Detect which cell encompasses the target text, then output its (x, y) center coordinate. 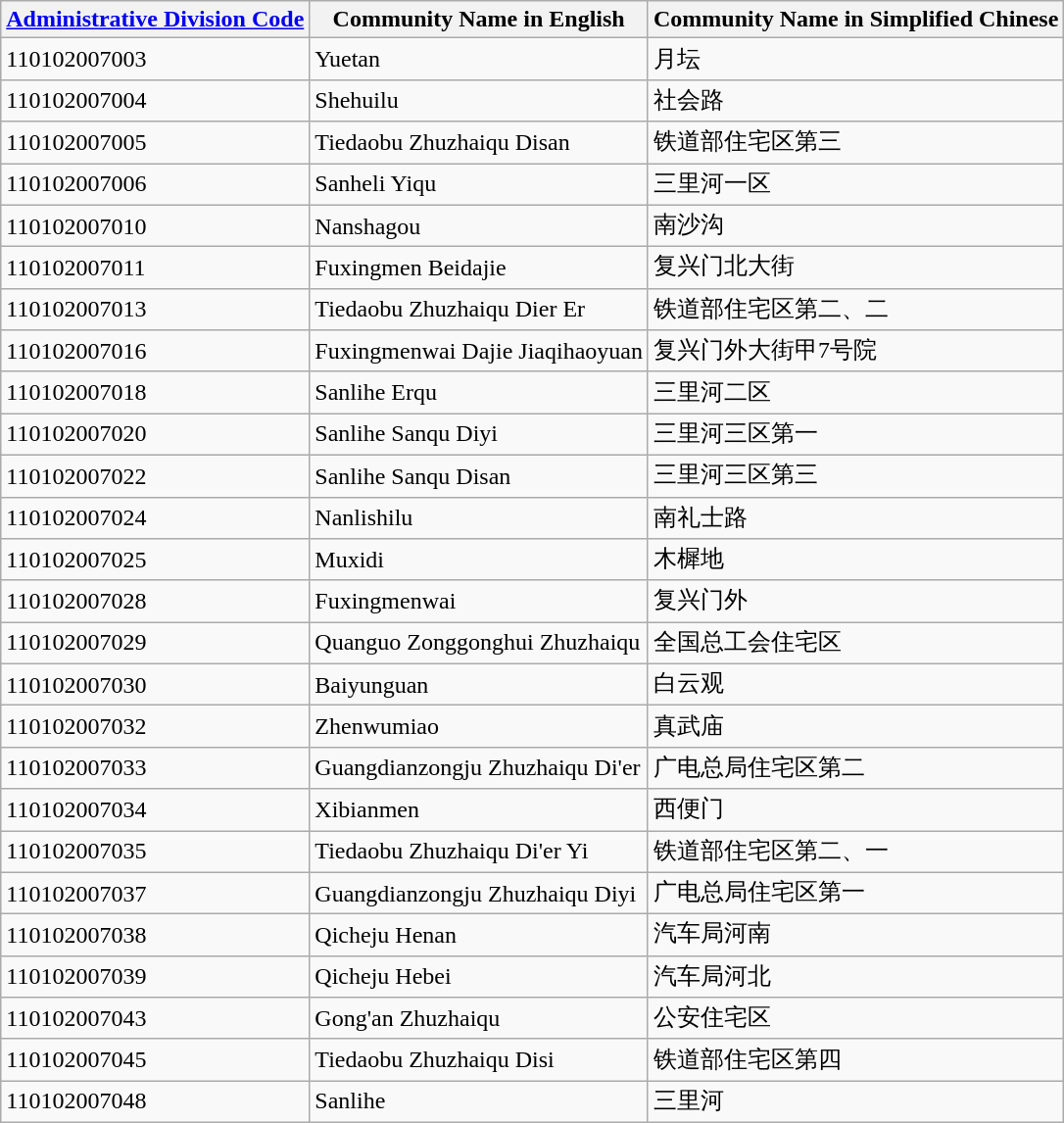
110102007033 (155, 768)
110102007024 (155, 517)
Nanlishilu (479, 517)
110102007010 (155, 225)
汽车局河南 (855, 935)
Sanlihe Erqu (479, 392)
110102007045 (155, 1060)
110102007025 (155, 561)
Yuetan (479, 59)
110102007005 (155, 143)
真武庙 (855, 727)
铁道部住宅区第三 (855, 143)
110102007039 (155, 976)
复兴门外 (855, 602)
三里河 (855, 1101)
复兴门北大街 (855, 269)
110102007032 (155, 727)
110102007016 (155, 351)
南礼士路 (855, 517)
Qicheju Henan (479, 935)
三里河三区第三 (855, 476)
Fuxingmenwai Dajie Jiaqihaoyuan (479, 351)
全国总工会住宅区 (855, 643)
110102007043 (155, 1019)
110102007004 (155, 100)
广电总局住宅区第二 (855, 768)
铁道部住宅区第二、一 (855, 853)
Administrative Division Code (155, 20)
Tiedaobu Zhuzhaiqu Dier Er (479, 310)
110102007003 (155, 59)
110102007011 (155, 269)
Sanheli Yiqu (479, 184)
110102007048 (155, 1101)
Tiedaobu Zhuzhaiqu Disan (479, 143)
铁道部住宅区第二、二 (855, 310)
南沙沟 (855, 225)
110102007030 (155, 684)
Quanguo Zonggonghui Zhuzhaiqu (479, 643)
110102007035 (155, 853)
110102007034 (155, 809)
Fuxingmenwai (479, 602)
铁道部住宅区第四 (855, 1060)
110102007013 (155, 310)
110102007029 (155, 643)
木樨地 (855, 561)
复兴门外大街甲7号院 (855, 351)
社会路 (855, 100)
Zhenwumiao (479, 727)
Nanshagou (479, 225)
广电总局住宅区第一 (855, 894)
110102007038 (155, 935)
Qicheju Hebei (479, 976)
Baiyunguan (479, 684)
Sanlihe (479, 1101)
Tiedaobu Zhuzhaiqu Disi (479, 1060)
公安住宅区 (855, 1019)
Shehuilu (479, 100)
Guangdianzongju Zhuzhaiqu Di'er (479, 768)
Sanlihe Sanqu Diyi (479, 435)
月坛 (855, 59)
110102007037 (155, 894)
Community Name in Simplified Chinese (855, 20)
Muxidi (479, 561)
汽车局河北 (855, 976)
Xibianmen (479, 809)
三里河二区 (855, 392)
110102007028 (155, 602)
110102007020 (155, 435)
Sanlihe Sanqu Disan (479, 476)
Community Name in English (479, 20)
110102007018 (155, 392)
Tiedaobu Zhuzhaiqu Di'er Yi (479, 853)
三里河三区第一 (855, 435)
Guangdianzongju Zhuzhaiqu Diyi (479, 894)
110102007006 (155, 184)
白云观 (855, 684)
Gong'an Zhuzhaiqu (479, 1019)
西便门 (855, 809)
110102007022 (155, 476)
Fuxingmen Beidajie (479, 269)
三里河一区 (855, 184)
